Provide the [X, Y] coordinate of the cell's center where the given text is located.  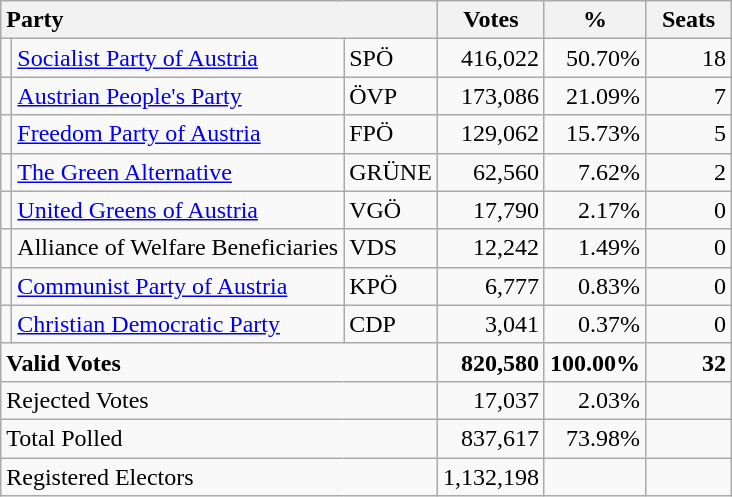
SPÖ [391, 58]
12,242 [490, 248]
5 [689, 134]
KPÖ [391, 286]
Total Polled [220, 438]
Freedom Party of Austria [178, 134]
ÖVP [391, 96]
1.49% [594, 248]
100.00% [594, 362]
FPÖ [391, 134]
2 [689, 172]
GRÜNE [391, 172]
Registered Electors [220, 477]
Valid Votes [220, 362]
837,617 [490, 438]
% [594, 20]
CDP [391, 324]
7.62% [594, 172]
Votes [490, 20]
Seats [689, 20]
Christian Democratic Party [178, 324]
15.73% [594, 134]
Alliance of Welfare Beneficiaries [178, 248]
2.03% [594, 400]
Communist Party of Austria [178, 286]
50.70% [594, 58]
73.98% [594, 438]
416,022 [490, 58]
129,062 [490, 134]
21.09% [594, 96]
173,086 [490, 96]
7 [689, 96]
18 [689, 58]
Party [220, 20]
6,777 [490, 286]
United Greens of Austria [178, 210]
Socialist Party of Austria [178, 58]
The Green Alternative [178, 172]
0.83% [594, 286]
VDS [391, 248]
17,037 [490, 400]
VGÖ [391, 210]
0.37% [594, 324]
32 [689, 362]
1,132,198 [490, 477]
62,560 [490, 172]
2.17% [594, 210]
17,790 [490, 210]
3,041 [490, 324]
Austrian People's Party [178, 96]
Rejected Votes [220, 400]
820,580 [490, 362]
